Output the (X, Y) coordinate of the center of the cell containing the given text.  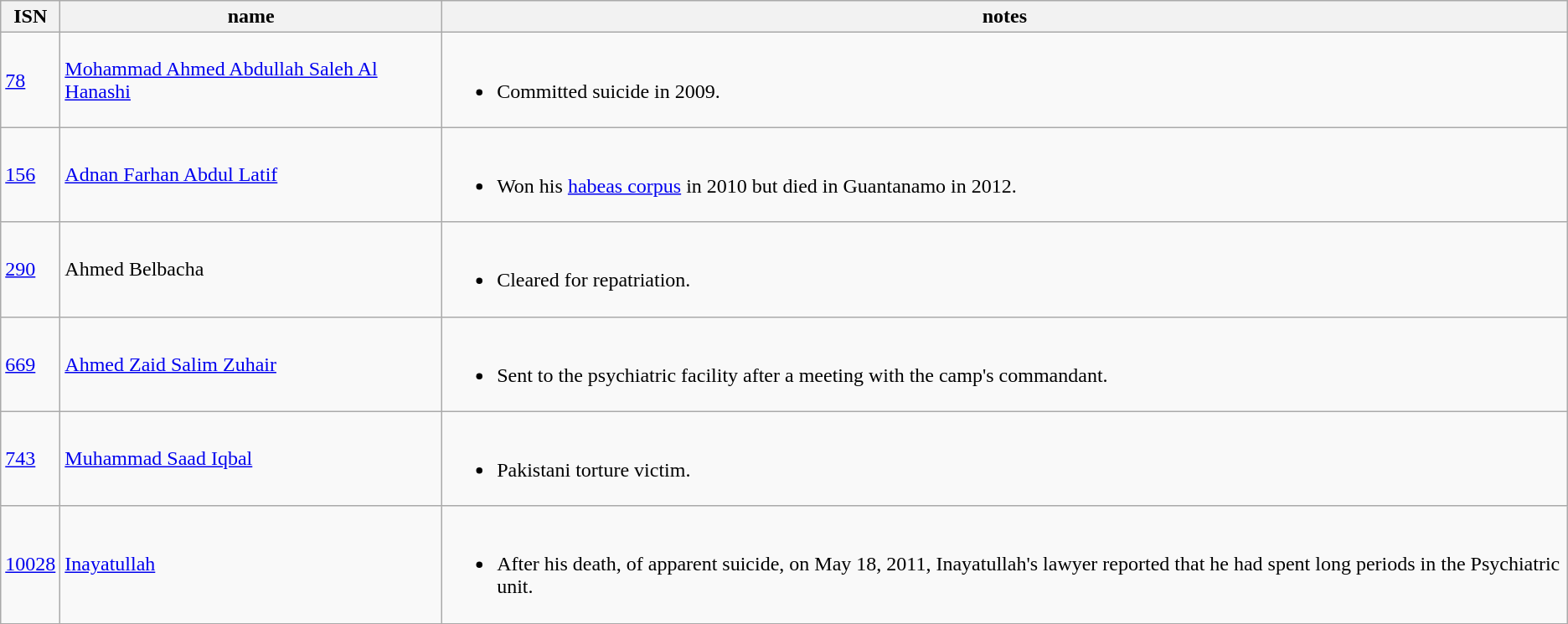
Committed suicide in 2009. (1005, 80)
name (251, 17)
669 (30, 364)
After his death, of apparent suicide, on May 18, 2011, Inayatullah's lawyer reported that he had spent long periods in the Psychiatric unit. (1005, 565)
Sent to the psychiatric facility after a meeting with the camp's commandant. (1005, 364)
Mohammad Ahmed Abdullah Saleh Al Hanashi (251, 80)
Adnan Farhan Abdul Latif (251, 174)
Ahmed Zaid Salim Zuhair (251, 364)
ISN (30, 17)
Muhammad Saad Iqbal (251, 459)
10028 (30, 565)
743 (30, 459)
Inayatullah (251, 565)
notes (1005, 17)
78 (30, 80)
290 (30, 270)
156 (30, 174)
Cleared for repatriation. (1005, 270)
Won his habeas corpus in 2010 but died in Guantanamo in 2012. (1005, 174)
Ahmed Belbacha (251, 270)
Pakistani torture victim. (1005, 459)
